Locate the cell with the specified text and output its (x, y) center coordinate. 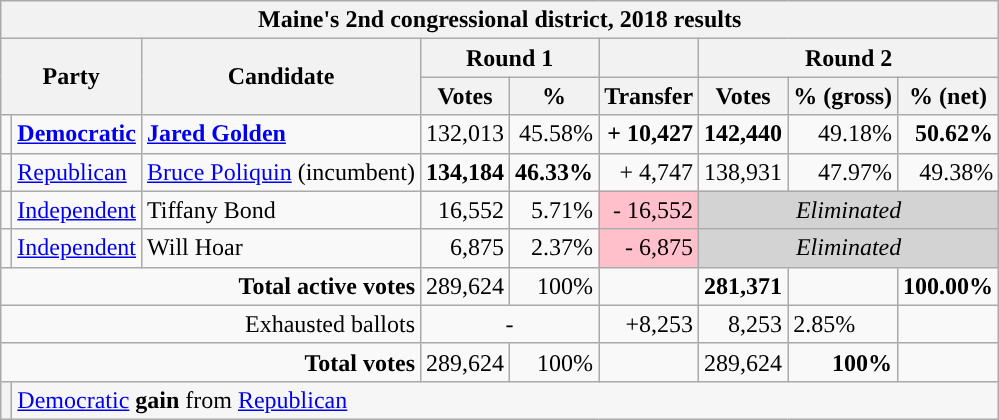
+8,253 (649, 324)
Party (72, 77)
142,440 (744, 134)
281,371 (744, 286)
Maine's 2nd congressional district, 2018 results (500, 20)
% (net) (948, 96)
16,552 (466, 210)
Transfer (649, 96)
+ 4,747 (649, 172)
Round 2 (849, 58)
49.18% (843, 134)
132,013 (466, 134)
6,875 (466, 248)
- 16,552 (649, 210)
Total active votes (211, 286)
46.33% (554, 172)
% (554, 96)
49.38% (948, 172)
8,253 (744, 324)
Exhausted ballots (211, 324)
Bruce Poliquin (incumbent) (280, 172)
% (gross) (843, 96)
134,184 (466, 172)
Tiffany Bond (280, 210)
2.37% (554, 248)
Total votes (211, 362)
50.62% (948, 134)
Democratic (77, 134)
2.85% (843, 324)
100.00% (948, 286)
138,931 (744, 172)
Round 1 (510, 58)
Jared Golden (280, 134)
45.58% (554, 134)
5.71% (554, 210)
Candidate (280, 77)
+ 10,427 (649, 134)
Democratic gain from Republican (506, 400)
Republican (77, 172)
Will Hoar (280, 248)
47.97% (843, 172)
- (510, 324)
- 6,875 (649, 248)
